Determine the [X, Y] coordinate at the center of the cell enclosing the given text.  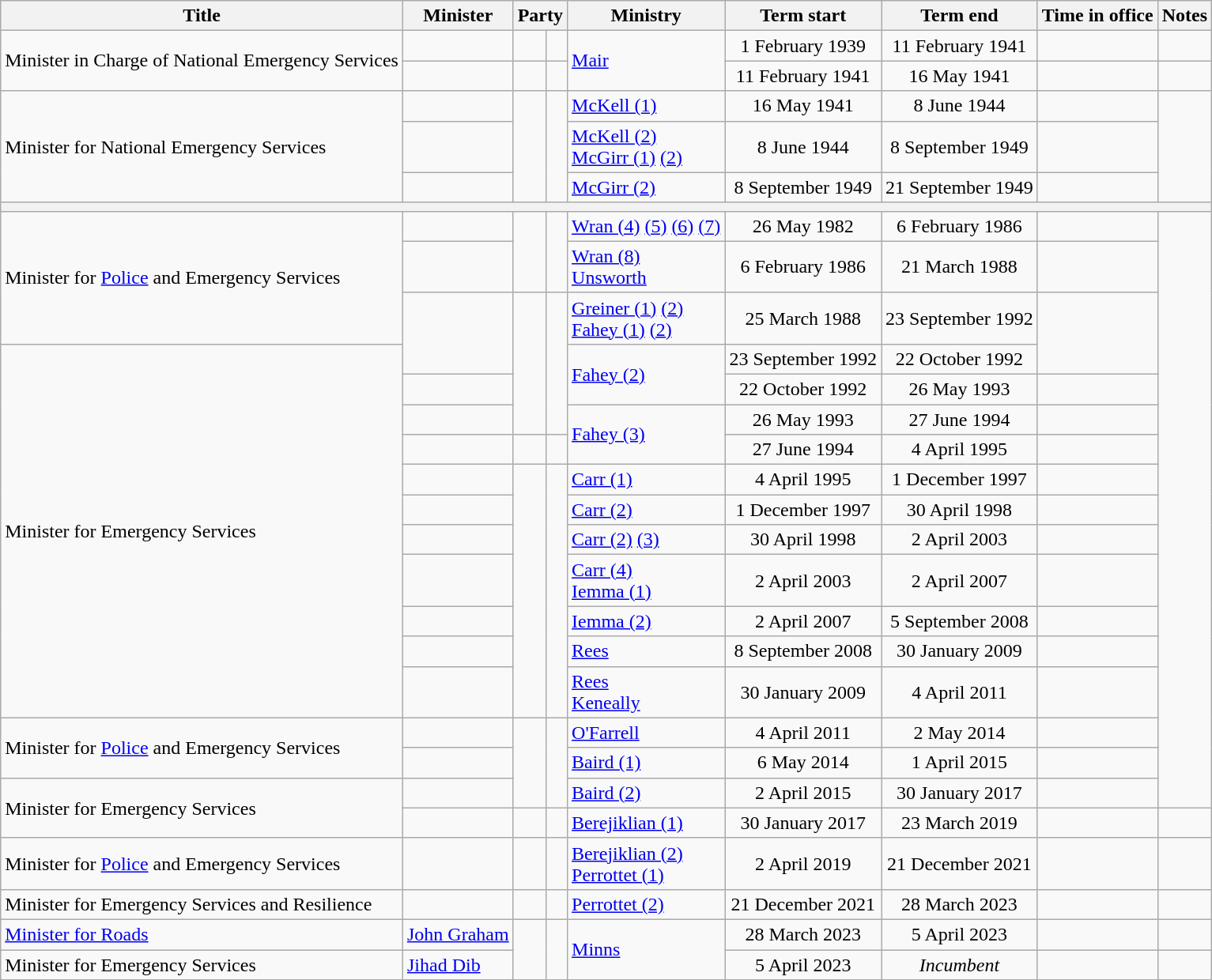
Minister for Roads [202, 934]
Iemma (2) [647, 621]
Time in office [1097, 16]
Minister [458, 16]
Minister for Emergency Services and Resilience [202, 904]
Term start [803, 16]
Carr (4)Iemma (1) [647, 580]
Minister in Charge of National Emergency Services [202, 61]
Ministry [647, 16]
Perrottet (2) [647, 904]
Baird (2) [647, 793]
Fahey (2) [647, 374]
Greiner (1) (2)Fahey (1) (2) [647, 318]
Term end [960, 16]
Berejiklian (1) [647, 823]
25 March 1988 [803, 318]
Minns [647, 949]
Carr (2) [647, 510]
McKell (2)McGirr (1) (2) [647, 147]
ReesKeneally [647, 692]
Incumbent [960, 965]
Berejiklian (2)Perrottet (1) [647, 863]
21 September 1949 [960, 187]
Party [540, 16]
Wran (4) (5) (6) (7) [647, 226]
Notes [1184, 16]
Minister for National Emergency Services [202, 147]
1 April 2015 [960, 763]
Mair [647, 61]
6 May 2014 [803, 763]
1 February 1939 [803, 46]
Carr (2) (3) [647, 540]
O'Farrell [647, 733]
Jihad Dib [458, 965]
Fahey (3) [647, 435]
2 April 2015 [803, 793]
8 September 2008 [803, 651]
Title [202, 16]
21 March 1988 [960, 267]
5 September 2008 [960, 621]
McGirr (2) [647, 187]
26 May 1982 [803, 226]
John Graham [458, 934]
Baird (1) [647, 763]
2 April 2019 [803, 863]
McKell (1) [647, 106]
Carr (1) [647, 480]
23 March 2019 [960, 823]
Wran (8)Unsworth [647, 267]
Rees [647, 651]
2 May 2014 [960, 733]
